Locate the cell with the specified text and output its [X, Y] center coordinate. 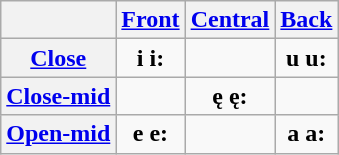
ę ę: [230, 96]
Back [306, 20]
Front [150, 20]
i i: [150, 58]
e e: [150, 134]
a a: [306, 134]
Close [58, 58]
u u: [306, 58]
Close-mid [58, 96]
Open-mid [58, 134]
Central [230, 20]
